Return the (x, y) coordinate for the center point of the cell that contains the specified text.  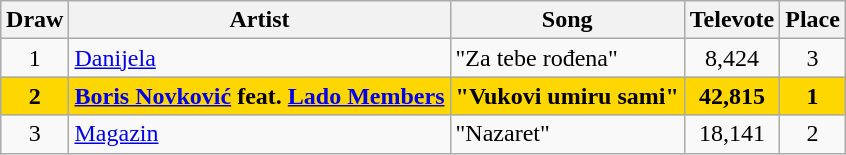
Song (567, 20)
Danijela (260, 58)
Magazin (260, 134)
"Vukovi umiru sami" (567, 96)
Televote (732, 20)
"Za tebe rođena" (567, 58)
18,141 (732, 134)
42,815 (732, 96)
Place (813, 20)
Boris Novković feat. Lado Members (260, 96)
"Nazaret" (567, 134)
8,424 (732, 58)
Draw (35, 20)
Artist (260, 20)
